Locate the cell with the specified text and output its (X, Y) center coordinate. 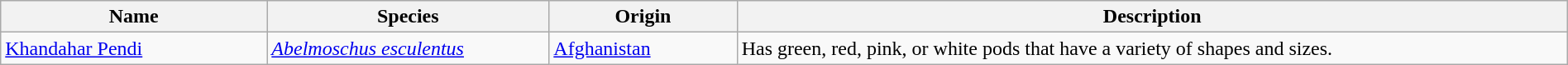
Species (409, 17)
Name (134, 17)
Abelmoschus esculentus (409, 48)
Description (1152, 17)
Has green, red, pink, or white pods that have a variety of shapes and sizes. (1152, 48)
Origin (643, 17)
Khandahar Pendi (134, 48)
Afghanistan (643, 48)
